For the text-containing cell, return its midpoint in [X, Y] coordinate format. 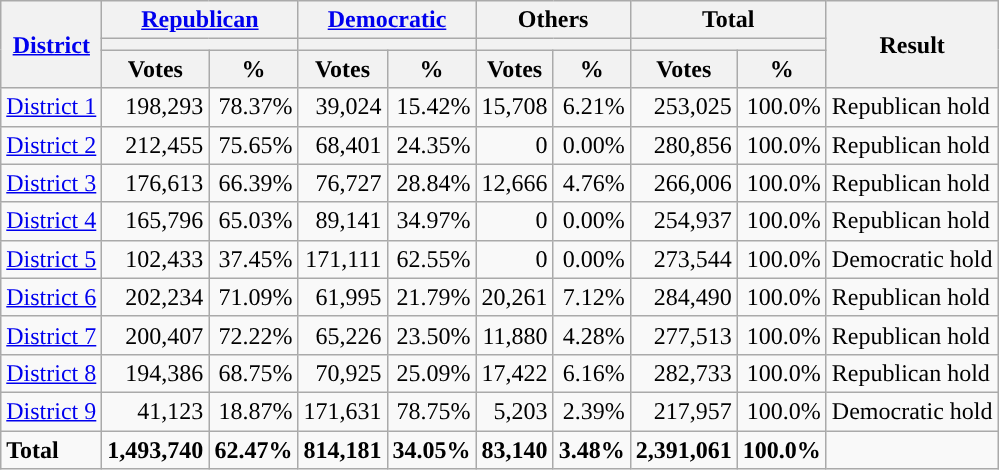
3.48% [592, 449]
194,386 [156, 373]
277,513 [684, 335]
24.35% [432, 145]
Others [553, 20]
37.45% [254, 259]
18.87% [254, 411]
171,631 [342, 411]
68,401 [342, 145]
165,796 [156, 221]
212,455 [156, 145]
4.76% [592, 183]
65,226 [342, 335]
Democratic [387, 20]
65.03% [254, 221]
71.09% [254, 297]
12,666 [514, 183]
280,856 [684, 145]
66.39% [254, 183]
District 7 [52, 335]
5,203 [514, 411]
61,995 [342, 297]
266,006 [684, 183]
75.65% [254, 145]
253,025 [684, 107]
11,880 [514, 335]
21.79% [432, 297]
7.12% [592, 297]
4.28% [592, 335]
17,422 [514, 373]
20,261 [514, 297]
200,407 [156, 335]
District 9 [52, 411]
78.75% [432, 411]
34.97% [432, 221]
217,957 [684, 411]
District 6 [52, 297]
78.37% [254, 107]
89,141 [342, 221]
25.09% [432, 373]
282,733 [684, 373]
Republican [200, 20]
Result [912, 44]
6.21% [592, 107]
83,140 [514, 449]
284,490 [684, 297]
273,544 [684, 259]
202,234 [156, 297]
34.05% [432, 449]
171,111 [342, 259]
68.75% [254, 373]
District 2 [52, 145]
1,493,740 [156, 449]
15,708 [514, 107]
62.47% [254, 449]
District 1 [52, 107]
District 5 [52, 259]
District 4 [52, 221]
39,024 [342, 107]
102,433 [156, 259]
23.50% [432, 335]
62.55% [432, 259]
6.16% [592, 373]
District 3 [52, 183]
72.22% [254, 335]
176,613 [156, 183]
District 8 [52, 373]
76,727 [342, 183]
198,293 [156, 107]
814,181 [342, 449]
2.39% [592, 411]
41,123 [156, 411]
70,925 [342, 373]
2,391,061 [684, 449]
254,937 [684, 221]
15.42% [432, 107]
District [52, 44]
28.84% [432, 183]
